Determine the (x, y) coordinate at the center of the cell enclosing the given text.  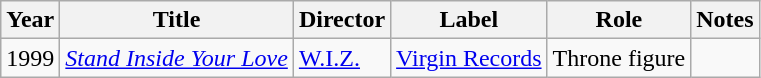
Stand Inside Your Love (177, 58)
Title (177, 20)
Year (30, 20)
Role (619, 20)
Label (469, 20)
Director (342, 20)
1999 (30, 58)
Throne figure (619, 58)
Notes (725, 20)
Virgin Records (469, 58)
W.I.Z. (342, 58)
